Detect which cell encompasses the target text, then output its (x, y) center coordinate. 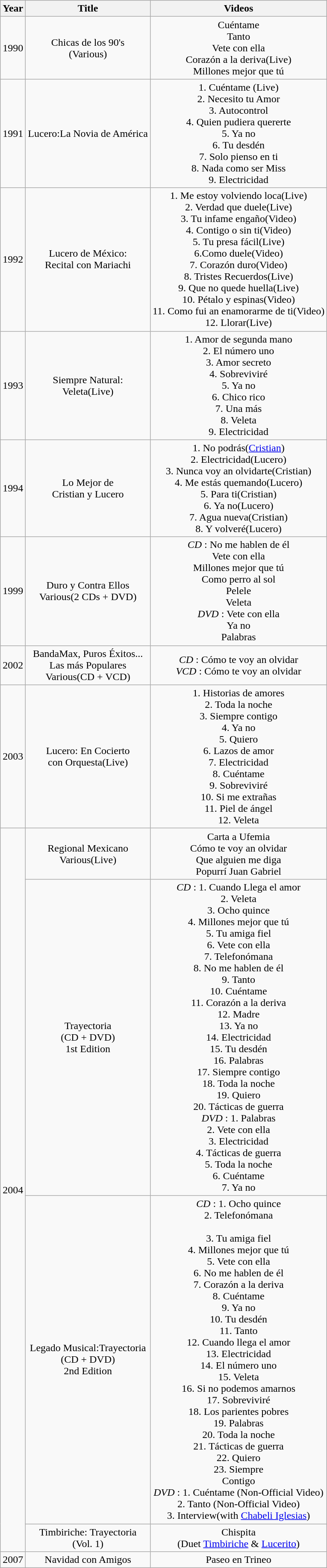
Trayectoria(CD + DVD)1st Edition (88, 1037)
2002 (13, 665)
1992 (13, 259)
Timbiriche: Trayectoria(Vol. 1) (88, 1537)
Siempre Natural:Veleta(Live) (88, 385)
CuéntameTantoVete con ellaCorazón a la deriva(Live)Millones mejor que tú (239, 48)
Title (88, 9)
Legado Musical:Trayectoria(CD + DVD)2nd Edition (88, 1359)
Duro y Contra EllosVarious(2 CDs + DVD) (88, 591)
2007 (13, 1560)
1. Amor de segunda mano2. El número uno3. Amor secreto4. Sobreviviré5. Ya no6. Chico rico7. Una más8. Veleta9. Electricidad (239, 385)
1993 (13, 385)
2003 (13, 756)
Year (13, 9)
2004 (13, 1190)
1999 (13, 591)
Carta a UfemiaCómo te voy an olvidarQue alguien me digaPopurrí Juan Gabriel (239, 854)
Regional MexicanoVarious(Live) (88, 854)
Lucero: En Cociertocon Orquesta(Live) (88, 756)
Lo Mejor deCristian y Lucero (88, 488)
Paseo en Trineo (239, 1560)
Lucero:La Novia de América (88, 133)
Chispita(Duet Timbiriche & Lucerito) (239, 1537)
1994 (13, 488)
Chicas de los 90's(Various) (88, 48)
Lucero de México:Recital con Mariachi (88, 259)
Videos (239, 9)
CD : No me hablen de élVete con ellaMillones mejor que túComo perro al solPeleleVeleta DVD : Vete con ellaYa noPalabras (239, 591)
BandaMax, Puros Éxitos...Las más PopularesVarious(CD + VCD) (88, 665)
CD : Cómo te voy an olvidar VCD : Cómo te voy an olvidar (239, 665)
Navidad con Amigos (88, 1560)
1991 (13, 133)
1990 (13, 48)
